From the cell containing the given text, extract its center point as [x, y] coordinate. 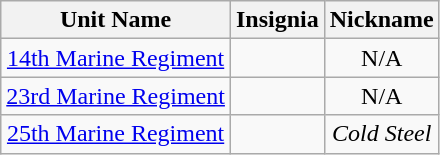
Nickname [382, 20]
Cold Steel [382, 134]
Insignia [277, 20]
25th Marine Regiment [116, 134]
Unit Name [116, 20]
23rd Marine Regiment [116, 96]
14th Marine Regiment [116, 58]
